Identify which cell holds the provided text, then report its [x, y] central coordinate. 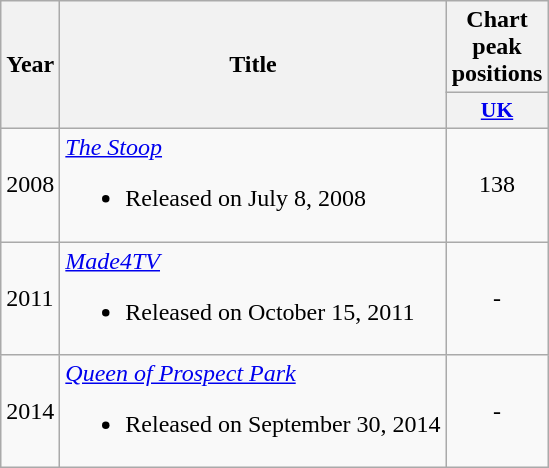
2014 [30, 412]
2008 [30, 184]
2011 [30, 298]
138 [497, 184]
Queen of Prospect ParkReleased on September 30, 2014 [253, 412]
The StoopReleased on July 8, 2008 [253, 184]
Title [253, 65]
Made4TVReleased on October 15, 2011 [253, 298]
UK [497, 111]
Year [30, 65]
Chart peak positions [497, 47]
